Extract the [x, y] coordinate from the center of the cell holding the provided text.  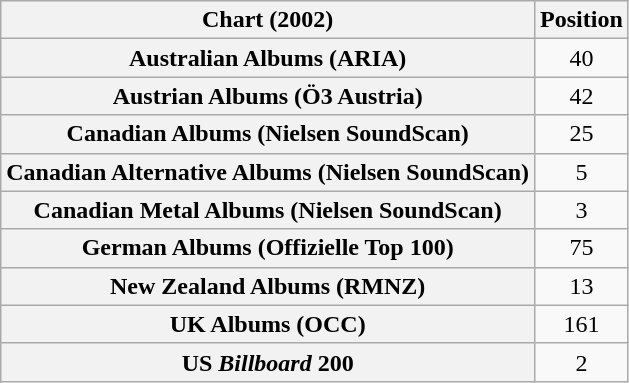
German Albums (Offizielle Top 100) [268, 248]
42 [582, 96]
Canadian Alternative Albums (Nielsen SoundScan) [268, 172]
161 [582, 324]
3 [582, 210]
5 [582, 172]
Chart (2002) [268, 20]
UK Albums (OCC) [268, 324]
2 [582, 362]
US Billboard 200 [268, 362]
Canadian Metal Albums (Nielsen SoundScan) [268, 210]
75 [582, 248]
13 [582, 286]
Canadian Albums (Nielsen SoundScan) [268, 134]
Australian Albums (ARIA) [268, 58]
25 [582, 134]
New Zealand Albums (RMNZ) [268, 286]
40 [582, 58]
Austrian Albums (Ö3 Austria) [268, 96]
Position [582, 20]
